Extract the (x, y) coordinate from the center of the cell holding the provided text.  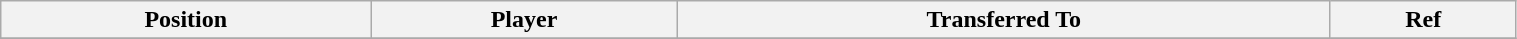
Ref (1423, 20)
Position (186, 20)
Transferred To (1004, 20)
Player (524, 20)
